Pinpoint the cell where the given text exists, returning its (X, Y) midpoint coordinate. 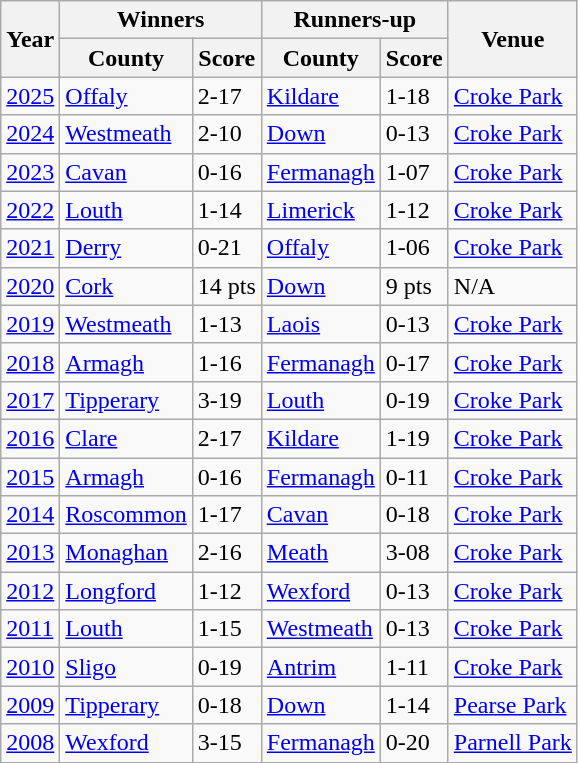
1-19 (414, 438)
2020 (30, 286)
2013 (30, 553)
14 pts (226, 286)
2019 (30, 324)
2018 (30, 362)
Roscommon (126, 515)
2022 (30, 210)
1-17 (226, 515)
Derry (126, 248)
2012 (30, 591)
0-11 (414, 477)
Cork (126, 286)
2009 (30, 705)
2-16 (226, 553)
2017 (30, 400)
1-13 (226, 324)
Antrim (320, 667)
Winners (160, 20)
0-17 (414, 362)
Runners-up (354, 20)
Longford (126, 591)
Laois (320, 324)
2011 (30, 629)
Clare (126, 438)
1-16 (226, 362)
2014 (30, 515)
2025 (30, 96)
3-08 (414, 553)
2021 (30, 248)
2-10 (226, 134)
2010 (30, 667)
2015 (30, 477)
2016 (30, 438)
0-21 (226, 248)
3-19 (226, 400)
1-11 (414, 667)
0-20 (414, 743)
Meath (320, 553)
2024 (30, 134)
1-18 (414, 96)
Monaghan (126, 553)
Parnell Park (512, 743)
2008 (30, 743)
2023 (30, 172)
3-15 (226, 743)
Limerick (320, 210)
Venue (512, 39)
1-07 (414, 172)
1-15 (226, 629)
N/A (512, 286)
Pearse Park (512, 705)
1-06 (414, 248)
Year (30, 39)
9 pts (414, 286)
Sligo (126, 667)
